For the text-containing cell, return its midpoint in [x, y] coordinate format. 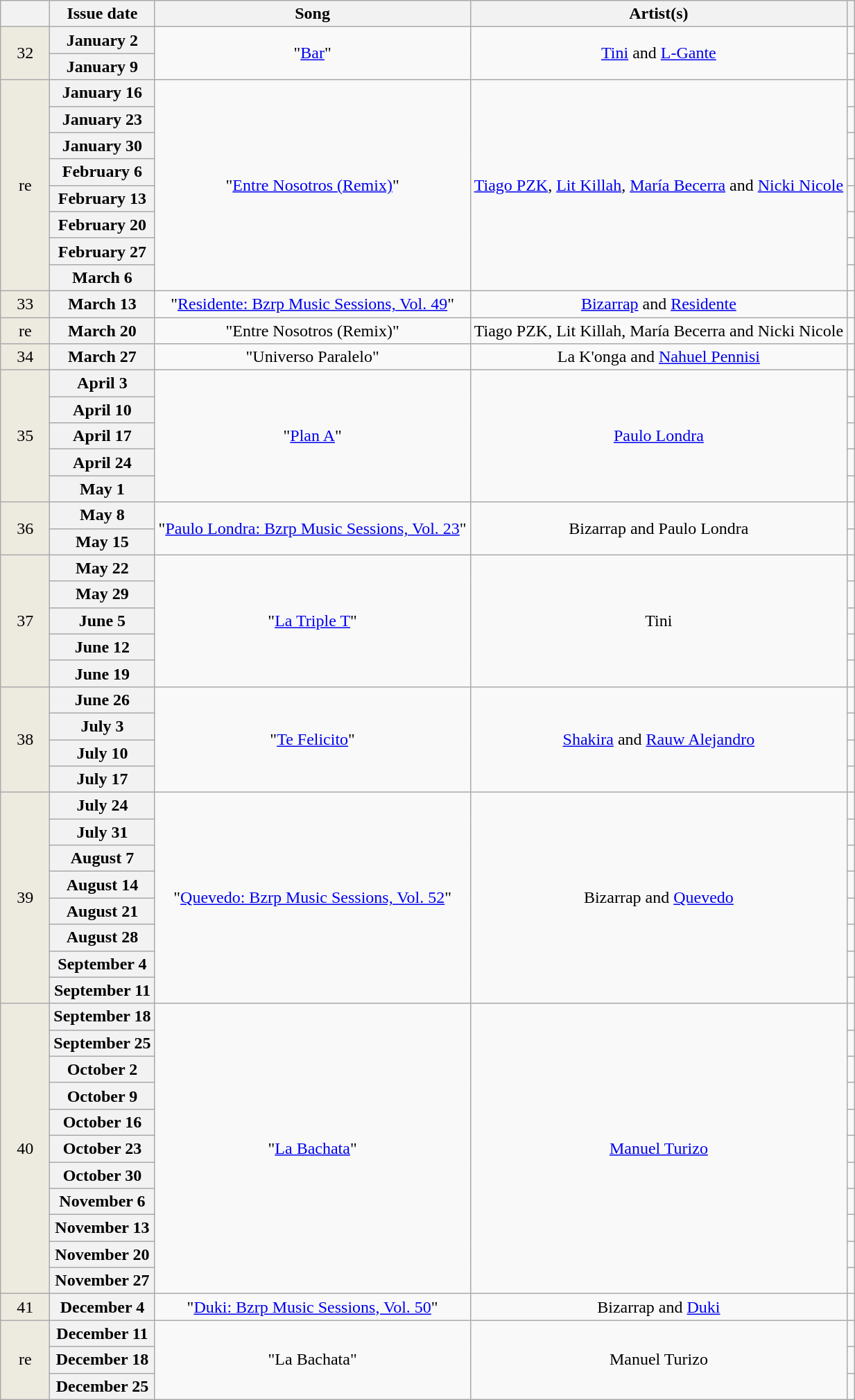
Tini and L-Gante [659, 53]
June 5 [103, 621]
November 20 [103, 1254]
"Duki: Bzrp Music Sessions, Vol. 50" [312, 1307]
May 15 [103, 542]
January 2 [103, 40]
Bizarrap and Duki [659, 1307]
"Paulo Londra: Bzrp Music Sessions, Vol. 23" [312, 528]
June 26 [103, 700]
January 30 [103, 146]
October 16 [103, 1122]
June 12 [103, 647]
"Residente: Bzrp Music Sessions, Vol. 49" [312, 304]
September 11 [103, 990]
March 6 [103, 277]
"Bar" [312, 53]
December 18 [103, 1360]
May 29 [103, 594]
July 10 [103, 752]
"Plan A" [312, 436]
39 [25, 898]
February 27 [103, 251]
Paulo Londra [659, 436]
January 16 [103, 93]
Issue date [103, 14]
October 30 [103, 1175]
August 28 [103, 937]
December 11 [103, 1333]
Bizarrap and Quevedo [659, 898]
November 13 [103, 1228]
"Te Felicito" [312, 739]
December 25 [103, 1386]
August 7 [103, 858]
June 19 [103, 673]
33 [25, 304]
March 27 [103, 357]
40 [25, 1148]
October 9 [103, 1096]
35 [25, 436]
March 20 [103, 331]
May 8 [103, 515]
Shakira and Rauw Alejandro [659, 739]
February 20 [103, 225]
July 17 [103, 779]
37 [25, 621]
32 [25, 53]
December 4 [103, 1307]
"La Triple T" [312, 621]
January 9 [103, 67]
"Universo Paralelo" [312, 357]
September 18 [103, 1017]
August 21 [103, 911]
La K'onga and Nahuel Pennisi [659, 357]
April 10 [103, 410]
February 13 [103, 198]
October 23 [103, 1148]
July 31 [103, 832]
36 [25, 528]
April 3 [103, 383]
Bizarrap and Paulo Londra [659, 528]
November 27 [103, 1281]
May 22 [103, 568]
April 24 [103, 463]
41 [25, 1307]
July 24 [103, 806]
Tini [659, 621]
May 1 [103, 489]
November 6 [103, 1202]
April 17 [103, 436]
34 [25, 357]
September 25 [103, 1043]
January 23 [103, 119]
July 3 [103, 726]
February 6 [103, 172]
March 13 [103, 304]
September 4 [103, 964]
August 14 [103, 885]
38 [25, 739]
Bizarrap and Residente [659, 304]
Song [312, 14]
October 2 [103, 1069]
Artist(s) [659, 14]
"Quevedo: Bzrp Music Sessions, Vol. 52" [312, 898]
